From the cell containing the given text, extract its center point as (X, Y) coordinate. 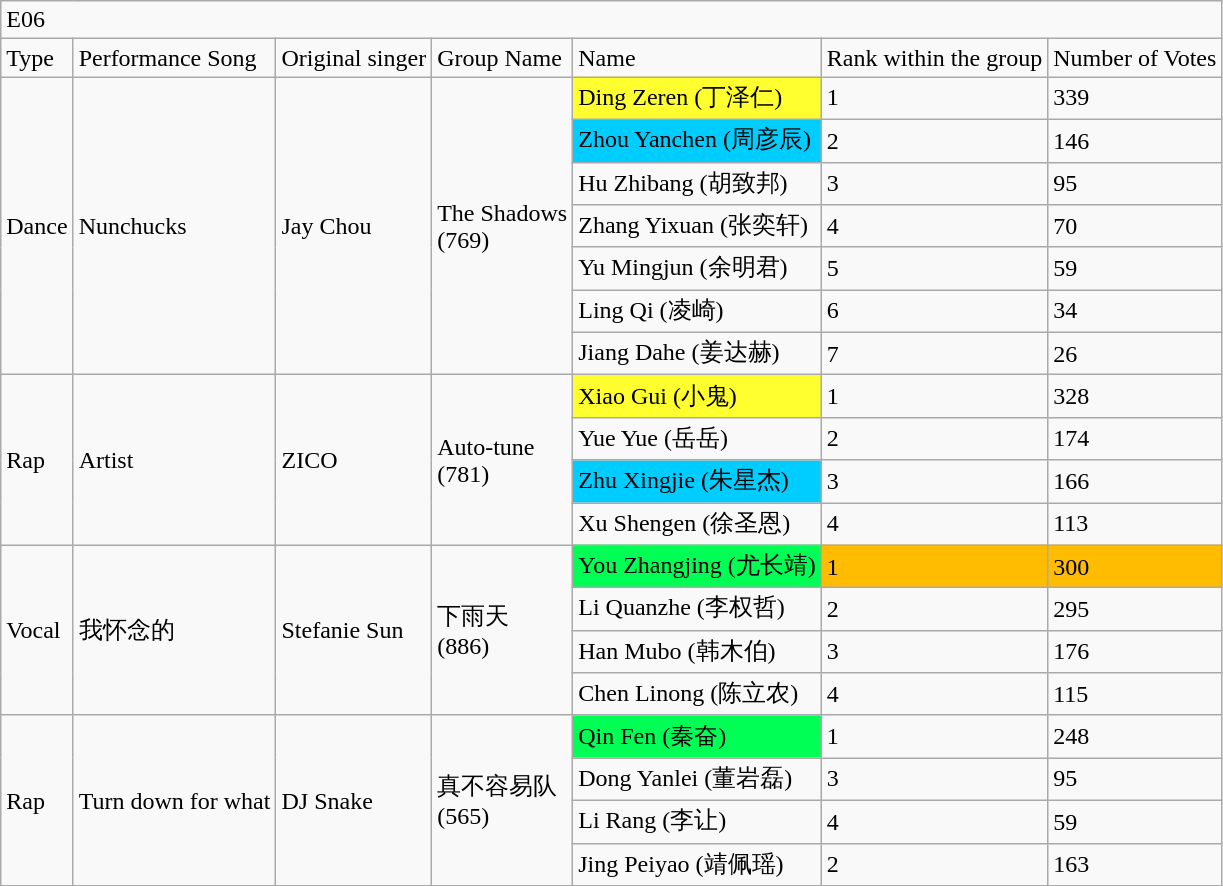
我怀念的 (174, 630)
Xu Shengen (徐圣恩) (698, 524)
248 (1135, 736)
Dong Yanlei (董岩磊) (698, 780)
E06 (612, 20)
下雨天(886) (502, 630)
Zhou Yanchen (周彦辰) (698, 140)
146 (1135, 140)
Rank within the group (934, 58)
Stefanie Sun (354, 630)
339 (1135, 98)
113 (1135, 524)
Ling Qi (凌崎) (698, 312)
Ding Zeren (丁泽仁) (698, 98)
Name (698, 58)
Number of Votes (1135, 58)
174 (1135, 438)
Jay Chou (354, 226)
Li Rang (李让) (698, 822)
Jing Peiyao (靖佩瑶) (698, 864)
The Shadows(769) (502, 226)
You Zhangjing (尤长靖) (698, 566)
300 (1135, 566)
DJ Snake (354, 800)
Performance Song (174, 58)
Type (37, 58)
Vocal (37, 630)
Nunchucks (174, 226)
Zhu Xingjie (朱星杰) (698, 482)
5 (934, 268)
Original singer (354, 58)
Auto-tune(781) (502, 460)
Chen Linong (陈立农) (698, 694)
Zhang Yixuan (张奕轩) (698, 226)
6 (934, 312)
Group Name (502, 58)
176 (1135, 652)
34 (1135, 312)
真不容易队(565) (502, 800)
295 (1135, 610)
Dance (37, 226)
115 (1135, 694)
328 (1135, 396)
7 (934, 354)
163 (1135, 864)
Jiang Dahe (姜达赫) (698, 354)
26 (1135, 354)
Artist (174, 460)
ZICO (354, 460)
Yu Mingjun (余明君) (698, 268)
70 (1135, 226)
Yue Yue (岳岳) (698, 438)
Hu Zhibang (胡致邦) (698, 184)
Li Quanzhe (李权哲) (698, 610)
Xiao Gui (小鬼) (698, 396)
166 (1135, 482)
Turn down for what (174, 800)
Qin Fen (秦奋) (698, 736)
Han Mubo (韩木伯) (698, 652)
